Determine the [x, y] coordinate at the center of the cell enclosing the given text.  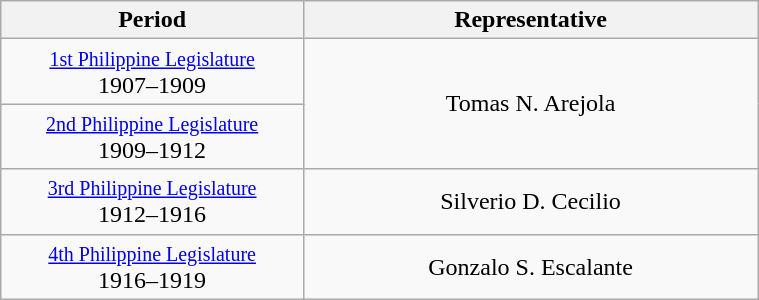
4th Philippine Legislature1916–1919 [152, 266]
Gonzalo S. Escalante [530, 266]
1st Philippine Legislature1907–1909 [152, 72]
Representative [530, 20]
2nd Philippine Legislature1909–1912 [152, 136]
Period [152, 20]
3rd Philippine Legislature1912–1916 [152, 202]
Silverio D. Cecilio [530, 202]
Tomas N. Arejola [530, 104]
